Determine the [x, y] coordinate at the center of the cell enclosing the given text.  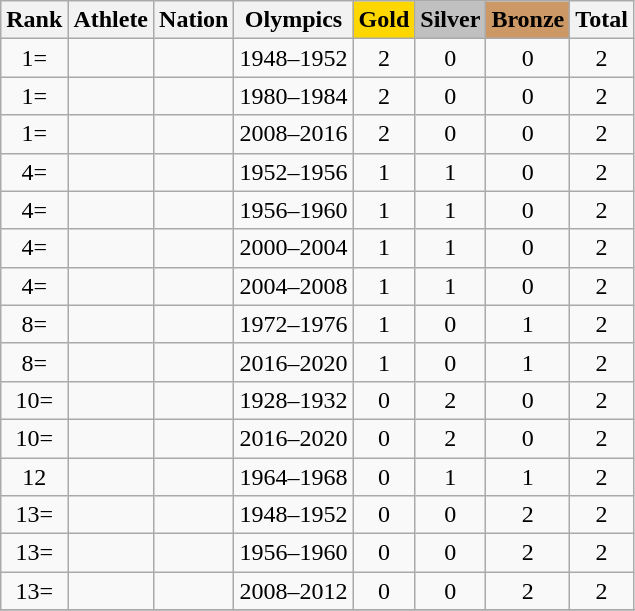
Gold [384, 20]
1928–1932 [294, 400]
Athlete [111, 20]
Bronze [528, 20]
Silver [450, 20]
Rank [34, 20]
12 [34, 477]
1980–1984 [294, 96]
1972–1976 [294, 324]
1952–1956 [294, 172]
Total [602, 20]
1964–1968 [294, 477]
Olympics [294, 20]
Nation [194, 20]
2008–2012 [294, 591]
2004–2008 [294, 286]
2008–2016 [294, 134]
2000–2004 [294, 248]
